Extract the [X, Y] coordinate from the center of the cell holding the provided text.  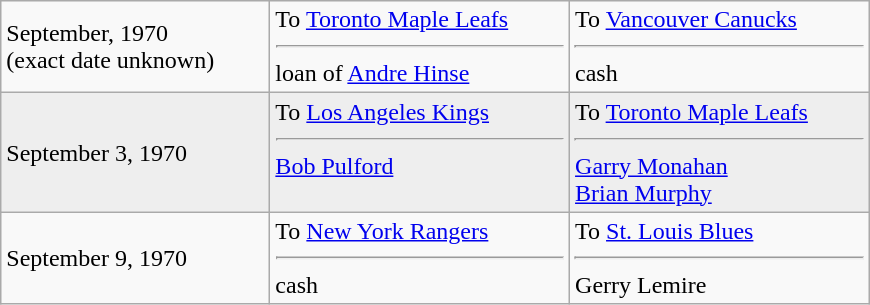
September, 1970(exact date unknown) [136, 47]
To Vancouver Canuckscash [720, 47]
To Los Angeles KingsBob Pulford [420, 152]
To Toronto Maple LeafsGarry MonahanBrian Murphy [720, 152]
To St. Louis BluesGerry Lemire [720, 258]
To New York Rangerscash [420, 258]
September 3, 1970 [136, 152]
To Toronto Maple Leafsloan of Andre Hinse [420, 47]
September 9, 1970 [136, 258]
